For the text-containing cell, return its midpoint in [X, Y] coordinate format. 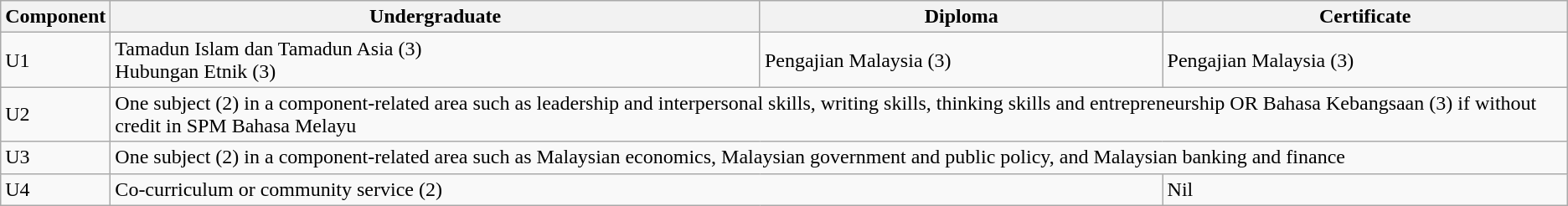
Undergraduate [436, 17]
Diploma [962, 17]
Nil [1365, 189]
One subject (2) in a component-related area such as Malaysian economics, Malaysian government and public policy, and Malaysian banking and finance [839, 157]
U4 [55, 189]
Certificate [1365, 17]
Co-curriculum or community service (2) [637, 189]
Component [55, 17]
Tamadun Islam dan Tamadun Asia (3)Hubungan Etnik (3) [436, 60]
U1 [55, 60]
U3 [55, 157]
U2 [55, 114]
